Extract the (x, y) coordinate from the center of the cell holding the provided text.  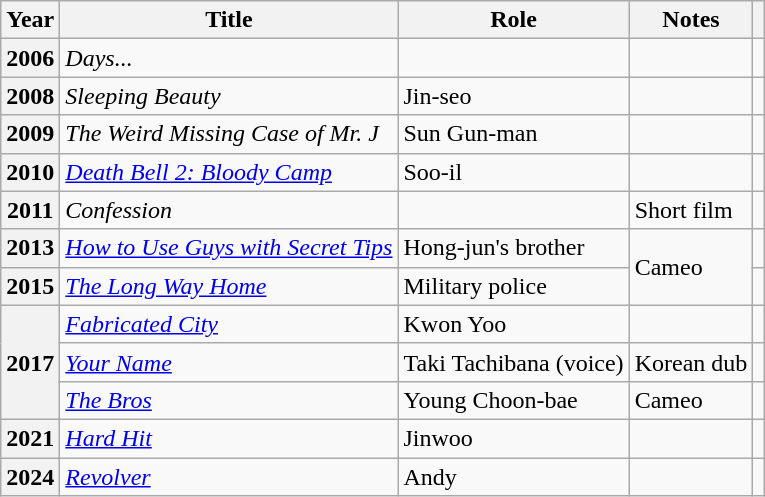
Title (229, 20)
Jinwoo (514, 438)
2010 (30, 172)
Notes (691, 20)
The Long Way Home (229, 286)
Revolver (229, 477)
The Weird Missing Case of Mr. J (229, 134)
2024 (30, 477)
How to Use Guys with Secret Tips (229, 248)
The Bros (229, 400)
Short film (691, 210)
Year (30, 20)
Soo-il (514, 172)
Hard Hit (229, 438)
Korean dub (691, 362)
2013 (30, 248)
Hong-jun's brother (514, 248)
Fabricated City (229, 324)
Your Name (229, 362)
Days... (229, 58)
Young Choon-bae (514, 400)
Andy (514, 477)
Sun Gun-man (514, 134)
Sleeping Beauty (229, 96)
Military police (514, 286)
Jin-seo (514, 96)
2008 (30, 96)
2009 (30, 134)
2006 (30, 58)
2015 (30, 286)
2011 (30, 210)
Confession (229, 210)
2021 (30, 438)
Kwon Yoo (514, 324)
Taki Tachibana (voice) (514, 362)
2017 (30, 362)
Death Bell 2: Bloody Camp (229, 172)
Role (514, 20)
